Provide the [X, Y] coordinate of the cell's center where the given text is located.  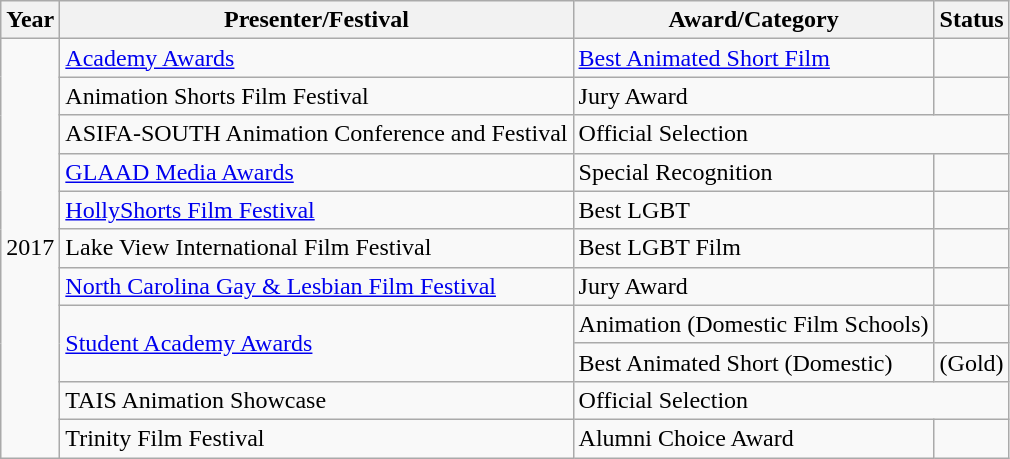
Award/Category [754, 20]
Special Recognition [754, 172]
Best Animated Short Film [754, 58]
Trinity Film Festival [316, 438]
North Carolina Gay & Lesbian Film Festival [316, 286]
Alumni Choice Award [754, 438]
Best LGBT Film [754, 248]
HollyShorts Film Festival [316, 210]
Animation Shorts Film Festival [316, 96]
Best Animated Short (Domestic) [754, 362]
Academy Awards [316, 58]
(Gold) [972, 362]
Status [972, 20]
ASIFA-SOUTH Animation Conference and Festival [316, 134]
Year [30, 20]
Best LGBT [754, 210]
GLAAD Media Awards [316, 172]
Presenter/Festival [316, 20]
Animation (Domestic Film Schools) [754, 324]
2017 [30, 248]
Student Academy Awards [316, 343]
Lake View International Film Festival [316, 248]
TAIS Animation Showcase [316, 400]
